From the cell containing the given text, extract its center point as [X, Y] coordinate. 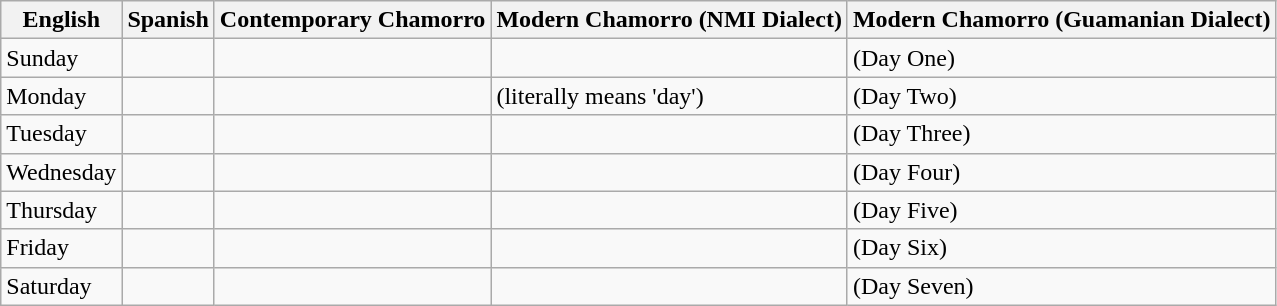
(Day Three) [1062, 134]
(Day Four) [1062, 172]
Contemporary Chamorro [352, 20]
Monday [62, 96]
(Day Seven) [1062, 286]
Wednesday [62, 172]
Saturday [62, 286]
Friday [62, 248]
Thursday [62, 210]
Sunday [62, 58]
(Day One) [1062, 58]
Modern Chamorro (Guamanian Dialect) [1062, 20]
(literally means 'day') [670, 96]
(Day Two) [1062, 96]
Modern Chamorro (NMI Dialect) [670, 20]
(Day Five) [1062, 210]
Tuesday [62, 134]
English [62, 20]
Spanish [168, 20]
(Day Six) [1062, 248]
